Return the [X, Y] coordinate for the center point of the cell that contains the specified text.  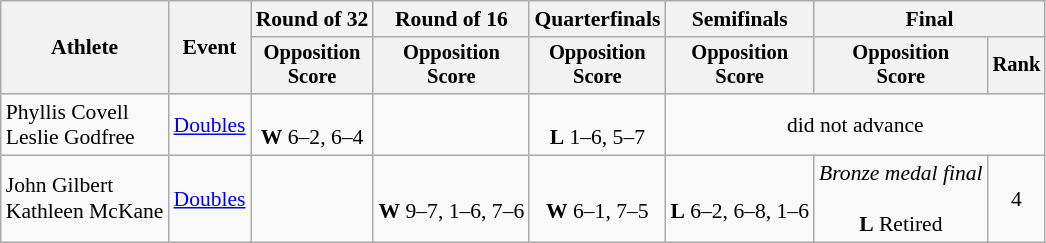
Final [930, 19]
Rank [1017, 66]
Phyllis Covell Leslie Godfree [85, 124]
W 6–1, 7–5 [597, 200]
Event [210, 48]
did not advance [855, 124]
L 1–6, 5–7 [597, 124]
L 6–2, 6–8, 1–6 [740, 200]
W 9–7, 1–6, 7–6 [451, 200]
Semifinals [740, 19]
Round of 32 [312, 19]
Round of 16 [451, 19]
4 [1017, 200]
John Gilbert Kathleen McKane [85, 200]
W 6–2, 6–4 [312, 124]
Bronze medal final L Retired [901, 200]
Quarterfinals [597, 19]
Athlete [85, 48]
